Extract the (x, y) coordinate from the center of the cell holding the provided text.  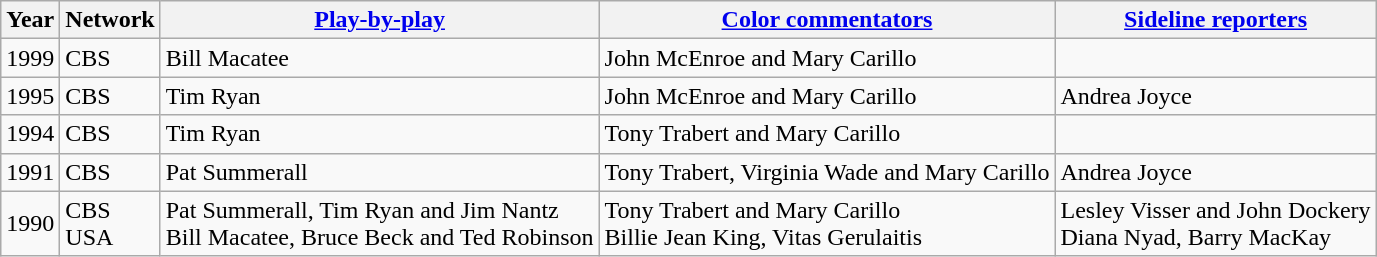
Year (30, 20)
CBSUSA (110, 224)
Tony Trabert and Mary Carillo (827, 134)
Pat Summerall (380, 172)
Color commentators (827, 20)
Tony Trabert, Virginia Wade and Mary Carillo (827, 172)
Play-by-play (380, 20)
1995 (30, 96)
1999 (30, 58)
Network (110, 20)
1994 (30, 134)
Bill Macatee (380, 58)
Tony Trabert and Mary CarilloBillie Jean King, Vitas Gerulaitis (827, 224)
Pat Summerall, Tim Ryan and Jim NantzBill Macatee, Bruce Beck and Ted Robinson (380, 224)
Sideline reporters (1216, 20)
Lesley Visser and John DockeryDiana Nyad, Barry MacKay (1216, 224)
1990 (30, 224)
1991 (30, 172)
